Capture the cell that displays the provided text and extract its (X, Y) central coordinate. 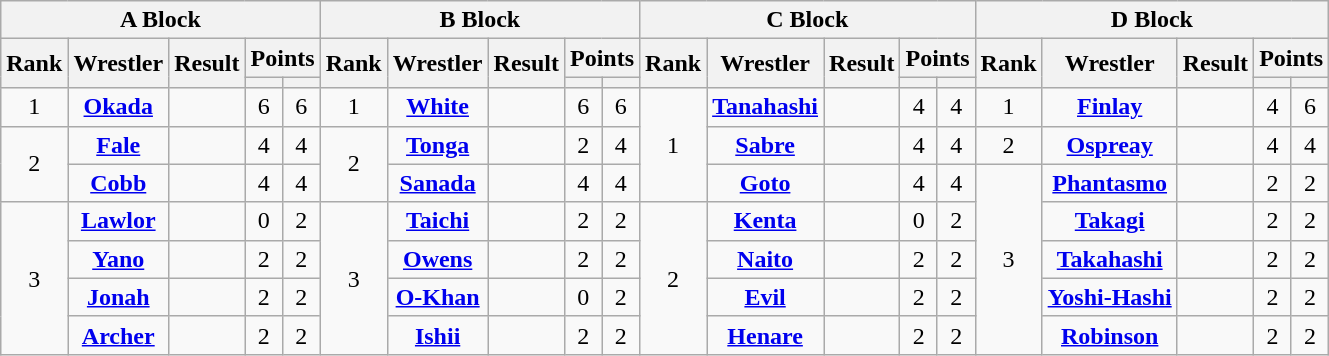
Phantasmo (1110, 183)
Tanahashi (766, 107)
Takagi (1110, 221)
White (438, 107)
Owens (438, 259)
Yoshi-Hashi (1110, 297)
Ospreay (1110, 145)
A Block (160, 20)
Robinson (1110, 335)
Taichi (438, 221)
C Block (808, 20)
Fale (118, 145)
Archer (118, 335)
Sabre (766, 145)
Finlay (1110, 107)
Okada (118, 107)
Cobb (118, 183)
O-Khan (438, 297)
Tonga (438, 145)
Evil (766, 297)
Lawlor (118, 221)
Goto (766, 183)
Ishii (438, 335)
Henare (766, 335)
Takahashi (1110, 259)
Kenta (766, 221)
Sanada (438, 183)
D Block (1152, 20)
Jonah (118, 297)
Naito (766, 259)
B Block (480, 20)
Yano (118, 259)
